Find where the given text appears and provide that cell's center as (X, Y) coordinate. 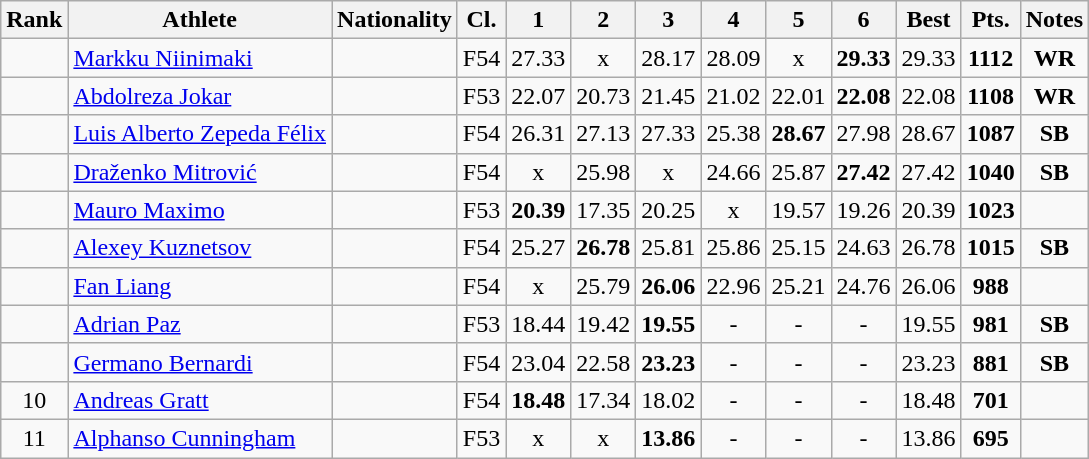
18.02 (668, 400)
19.26 (864, 210)
1040 (990, 172)
Best (928, 20)
Fan Liang (200, 286)
17.34 (604, 400)
22.01 (798, 96)
18.44 (538, 324)
Alexey Kuznetsov (200, 248)
Rank (34, 20)
4 (734, 20)
22.58 (604, 362)
26.31 (538, 134)
Mauro Maximo (200, 210)
24.66 (734, 172)
19.42 (604, 324)
1112 (990, 58)
Markku Niinimaki (200, 58)
27.13 (604, 134)
21.02 (734, 96)
Cl. (481, 20)
25.81 (668, 248)
Notes (1054, 20)
1023 (990, 210)
25.27 (538, 248)
Pts. (990, 20)
11 (34, 438)
Andreas Gratt (200, 400)
695 (990, 438)
20.25 (668, 210)
22.96 (734, 286)
Draženko Mitrović (200, 172)
10 (34, 400)
25.87 (798, 172)
19.57 (798, 210)
22.07 (538, 96)
28.17 (668, 58)
25.86 (734, 248)
25.15 (798, 248)
1015 (990, 248)
20.73 (604, 96)
981 (990, 324)
25.98 (604, 172)
Athlete (200, 20)
25.79 (604, 286)
Nationality (395, 20)
1 (538, 20)
25.21 (798, 286)
24.63 (864, 248)
28.09 (734, 58)
3 (668, 20)
988 (990, 286)
881 (990, 362)
6 (864, 20)
1108 (990, 96)
Luis Alberto Zepeda Félix (200, 134)
Abdolreza Jokar (200, 96)
Germano Bernardi (200, 362)
5 (798, 20)
2 (604, 20)
24.76 (864, 286)
21.45 (668, 96)
Alphanso Cunningham (200, 438)
701 (990, 400)
25.38 (734, 134)
17.35 (604, 210)
Adrian Paz (200, 324)
1087 (990, 134)
27.98 (864, 134)
23.04 (538, 362)
